For the text-containing cell, return its midpoint in [x, y] coordinate format. 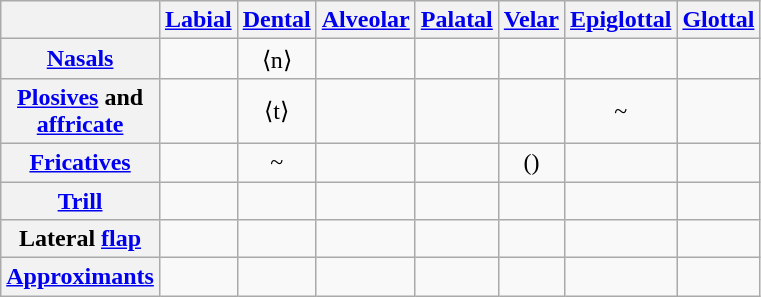
Labial [198, 20]
Dental [276, 20]
Fricatives [80, 162]
Epiglottal [620, 20]
Lateral flap [80, 239]
⟨t⟩ [276, 110]
⟨n⟩ [276, 59]
Alveolar [366, 20]
Trill [80, 201]
() [531, 162]
Palatal [456, 20]
Glottal [718, 20]
Nasals [80, 59]
Approximants [80, 277]
Velar [531, 20]
Plosives andaffricate [80, 110]
